From the cell containing the given text, extract its center point as [x, y] coordinate. 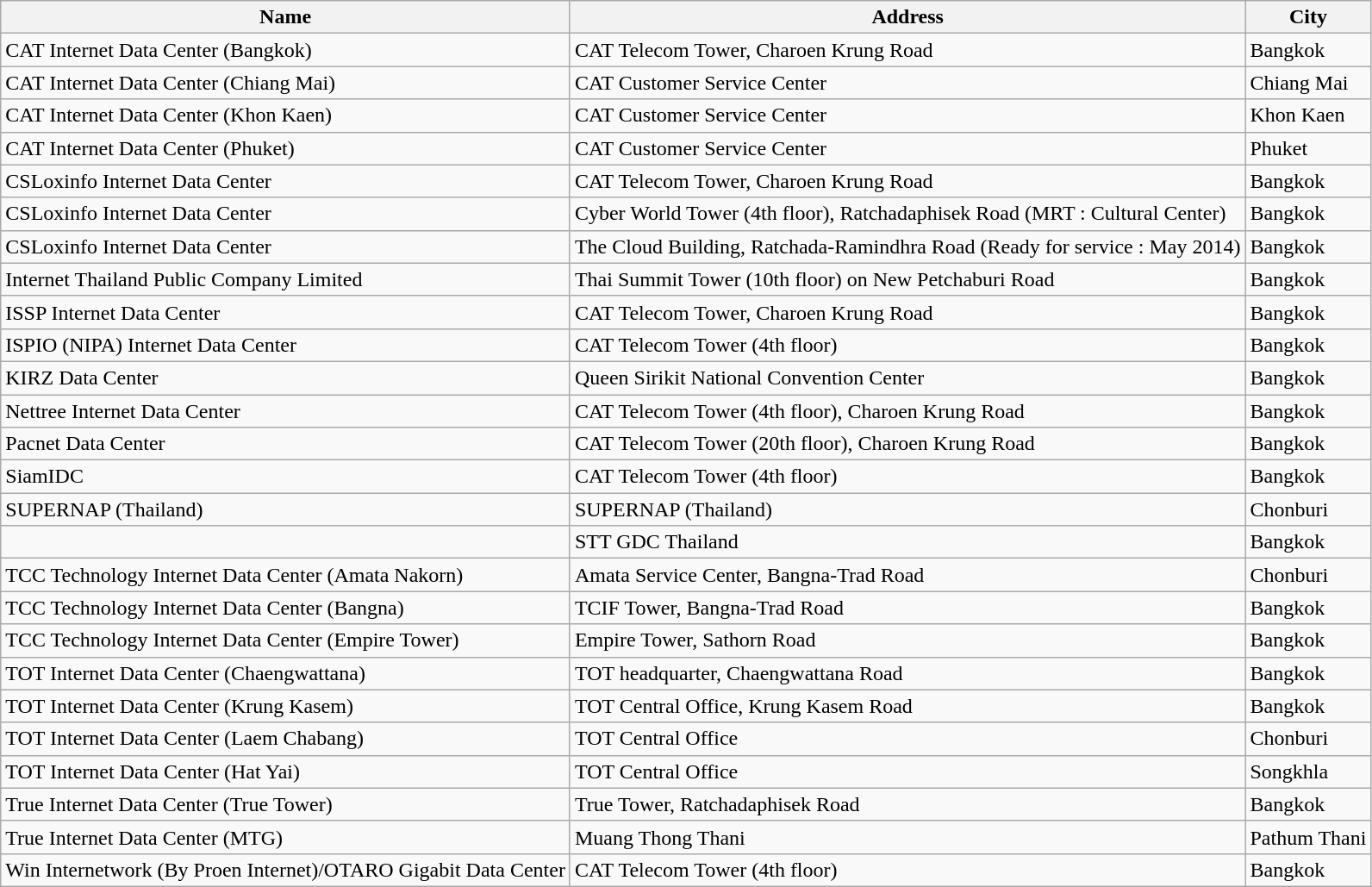
Thai Summit Tower (10th floor) on New Petchaburi Road [907, 279]
SiamIDC [286, 477]
ISPIO (NIPA) Internet Data Center [286, 345]
TCC Technology Internet Data Center (Bangna) [286, 608]
Name [286, 17]
TOT Internet Data Center (Chaengwattana) [286, 673]
TCC Technology Internet Data Center (Amata Nakorn) [286, 575]
CAT Internet Data Center (Chiang Mai) [286, 83]
Nettree Internet Data Center [286, 411]
Phuket [1308, 148]
Muang Thong Thani [907, 837]
Internet Thailand Public Company Limited [286, 279]
TOT headquarter, Chaengwattana Road [907, 673]
City [1308, 17]
TOT Central Office, Krung Kasem Road [907, 706]
The Cloud Building, Ratchada-Ramindhra Road (Ready for service : May 2014) [907, 247]
Win Internetwork (By Proen Internet)/OTARO Gigabit Data Center [286, 870]
Queen Sirikit National Convention Center [907, 378]
Khon Kaen [1308, 116]
TOT Internet Data Center (Hat Yai) [286, 771]
TOT Internet Data Center (Laem Chabang) [286, 739]
Address [907, 17]
Cyber World Tower (4th floor), Ratchadaphisek Road (MRT : Cultural Center) [907, 214]
STT GDC Thailand [907, 542]
Amata Service Center, Bangna-Trad Road [907, 575]
KIRZ Data Center [286, 378]
Chiang Mai [1308, 83]
CAT Internet Data Center (Bangkok) [286, 50]
CAT Telecom Tower (20th floor), Charoen Krung Road [907, 444]
CAT Internet Data Center (Phuket) [286, 148]
TCC Technology Internet Data Center (Empire Tower) [286, 640]
Pacnet Data Center [286, 444]
TOT Internet Data Center (Krung Kasem) [286, 706]
CAT Internet Data Center (Khon Kaen) [286, 116]
Songkhla [1308, 771]
ISSP Internet Data Center [286, 312]
True Tower, Ratchadaphisek Road [907, 804]
TCIF Tower, Bangna-Trad Road [907, 608]
True Internet Data Center (MTG) [286, 837]
True Internet Data Center (True Tower) [286, 804]
Empire Tower, Sathorn Road [907, 640]
CAT Telecom Tower (4th floor), Charoen Krung Road [907, 411]
Pathum Thani [1308, 837]
